Return the (X, Y) coordinate for the center point of the cell that contains the specified text.  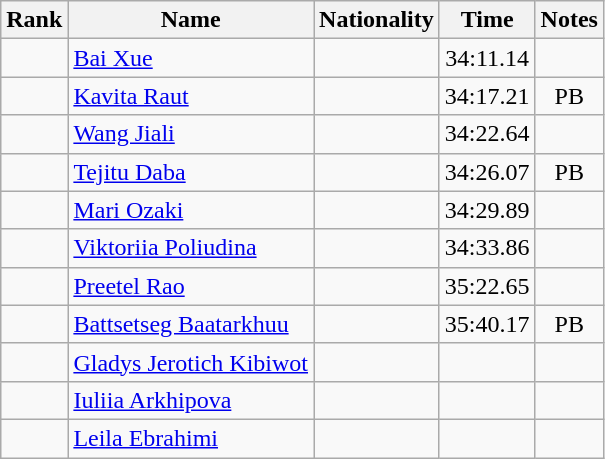
Kavita Raut (191, 96)
Leila Ebrahimi (191, 438)
Notes (569, 20)
Time (487, 20)
Tejitu Daba (191, 172)
35:40.17 (487, 324)
Battsetseg Baatarkhuu (191, 324)
34:11.14 (487, 58)
Preetel Rao (191, 286)
Wang Jiali (191, 134)
Viktoriia Poliudina (191, 248)
Gladys Jerotich Kibiwot (191, 362)
34:29.89 (487, 210)
Iuliia Arkhipova (191, 400)
Rank (34, 20)
Nationality (377, 20)
Mari Ozaki (191, 210)
35:22.65 (487, 286)
34:26.07 (487, 172)
34:17.21 (487, 96)
Name (191, 20)
Bai Xue (191, 58)
34:33.86 (487, 248)
34:22.64 (487, 134)
